Provide the [X, Y] coordinate of the cell's center where the given text is located.  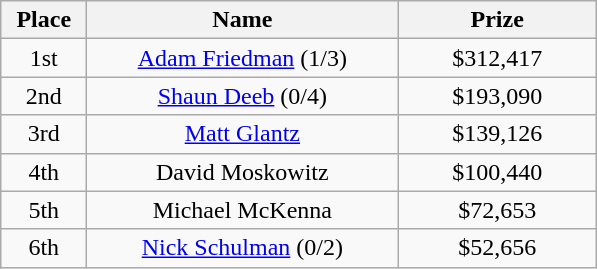
2nd [44, 96]
5th [44, 210]
Prize [498, 20]
Shaun Deeb (0/4) [242, 96]
Adam Friedman (1/3) [242, 58]
$72,653 [498, 210]
Matt Glantz [242, 134]
3rd [44, 134]
$193,090 [498, 96]
$312,417 [498, 58]
4th [44, 172]
Michael McKenna [242, 210]
$139,126 [498, 134]
$100,440 [498, 172]
1st [44, 58]
$52,656 [498, 248]
David Moskowitz [242, 172]
Name [242, 20]
Place [44, 20]
6th [44, 248]
Nick Schulman (0/2) [242, 248]
